Locate the cell with the specified text and output its (X, Y) center coordinate. 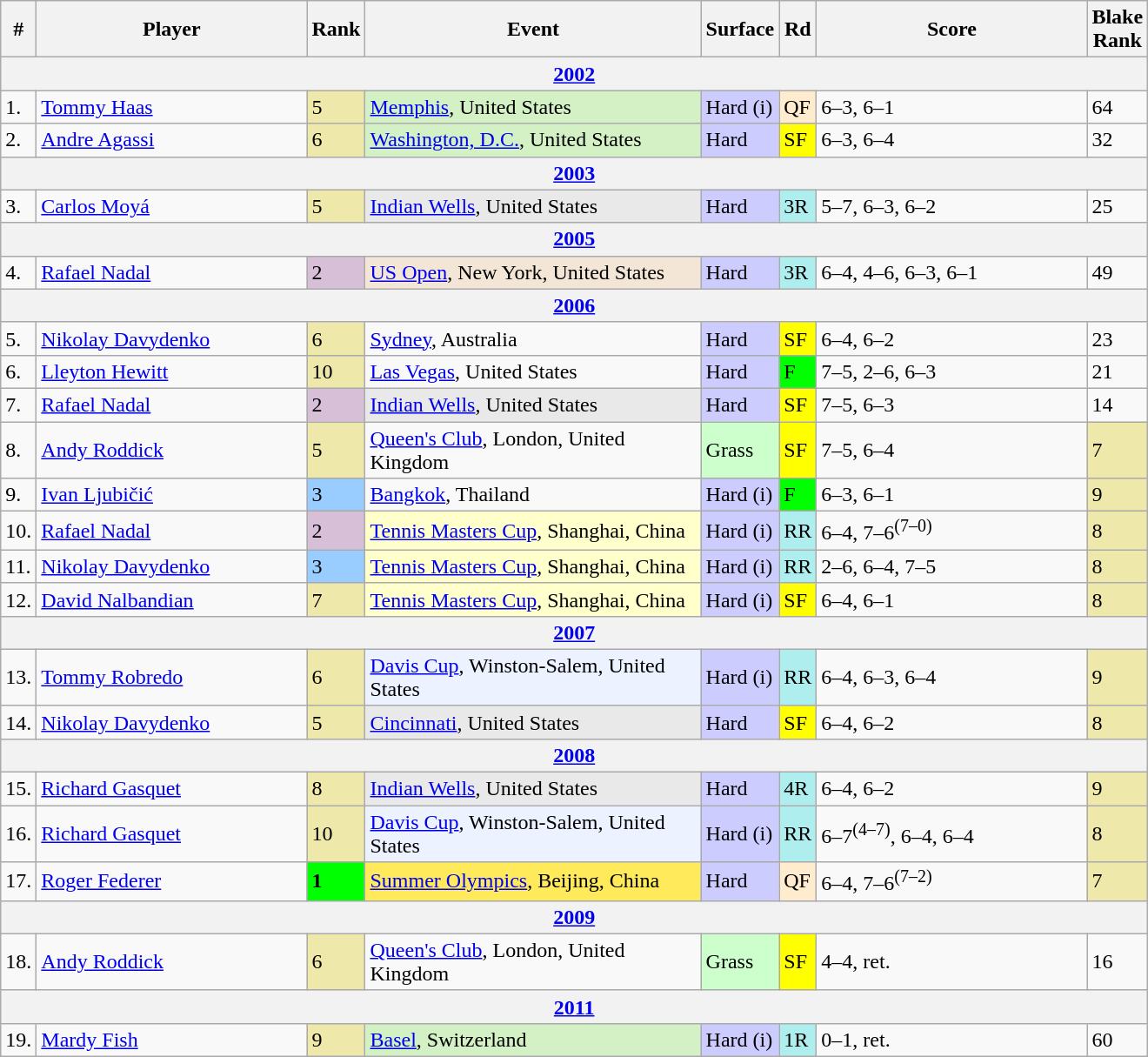
Cincinnati, United States (533, 722)
6. (19, 371)
BlakeRank (1118, 30)
21 (1118, 371)
Sydney, Australia (533, 338)
Rank (336, 30)
14. (19, 722)
8. (19, 449)
0–1, ret. (951, 1040)
6–7(4–7), 6–4, 6–4 (951, 833)
Bangkok, Thailand (533, 495)
Carlos Moyá (172, 206)
2005 (574, 239)
6–4, 4–6, 6–3, 6–1 (951, 272)
60 (1118, 1040)
Lleyton Hewitt (172, 371)
18. (19, 962)
5–7, 6–3, 6–2 (951, 206)
14 (1118, 405)
Event (533, 30)
6–4, 7–6(7–0) (951, 531)
32 (1118, 140)
Basel, Switzerland (533, 1040)
25 (1118, 206)
2008 (574, 755)
Player (172, 30)
5. (19, 338)
6–4, 6–1 (951, 599)
Roger Federer (172, 882)
7–5, 2–6, 6–3 (951, 371)
Score (951, 30)
13. (19, 677)
Washington, D.C., United States (533, 140)
# (19, 30)
64 (1118, 107)
2003 (574, 173)
1. (19, 107)
2007 (574, 632)
4. (19, 272)
10. (19, 531)
Tommy Haas (172, 107)
11. (19, 566)
1R (798, 1040)
6–3, 6–4 (951, 140)
6–4, 7–6(7–2) (951, 882)
9. (19, 495)
15. (19, 789)
16. (19, 833)
2. (19, 140)
Las Vegas, United States (533, 371)
Andre Agassi (172, 140)
16 (1118, 962)
2–6, 6–4, 7–5 (951, 566)
2006 (574, 305)
David Nalbandian (172, 599)
2009 (574, 917)
4R (798, 789)
7–5, 6–3 (951, 405)
49 (1118, 272)
19. (19, 1040)
7. (19, 405)
Rd (798, 30)
Mardy Fish (172, 1040)
Summer Olympics, Beijing, China (533, 882)
4–4, ret. (951, 962)
12. (19, 599)
7–5, 6–4 (951, 449)
Tommy Robredo (172, 677)
Surface (740, 30)
17. (19, 882)
23 (1118, 338)
Memphis, United States (533, 107)
6–4, 6–3, 6–4 (951, 677)
3. (19, 206)
2002 (574, 74)
2011 (574, 1007)
Ivan Ljubičić (172, 495)
1 (336, 882)
US Open, New York, United States (533, 272)
